Scan for the cell matching the given text and deliver its (x, y) coordinate at center. 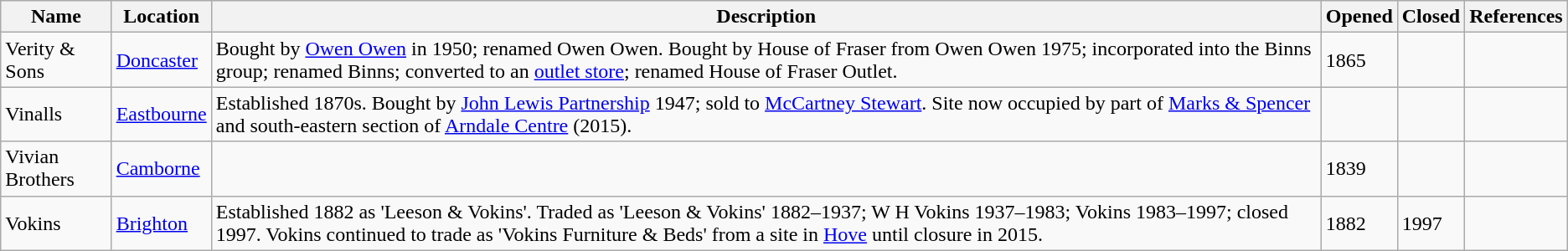
Doncaster (161, 60)
1865 (1359, 60)
References (1516, 17)
Brighton (161, 223)
1997 (1431, 223)
Camborne (161, 169)
Name (56, 17)
Closed (1431, 17)
Vivian Brothers (56, 169)
Verity & Sons (56, 60)
1882 (1359, 223)
Vokins (56, 223)
Eastbourne (161, 114)
Vinalls (56, 114)
Opened (1359, 17)
Description (766, 17)
Location (161, 17)
1839 (1359, 169)
